Find where the given text appears and provide that cell's center as (x, y) coordinate. 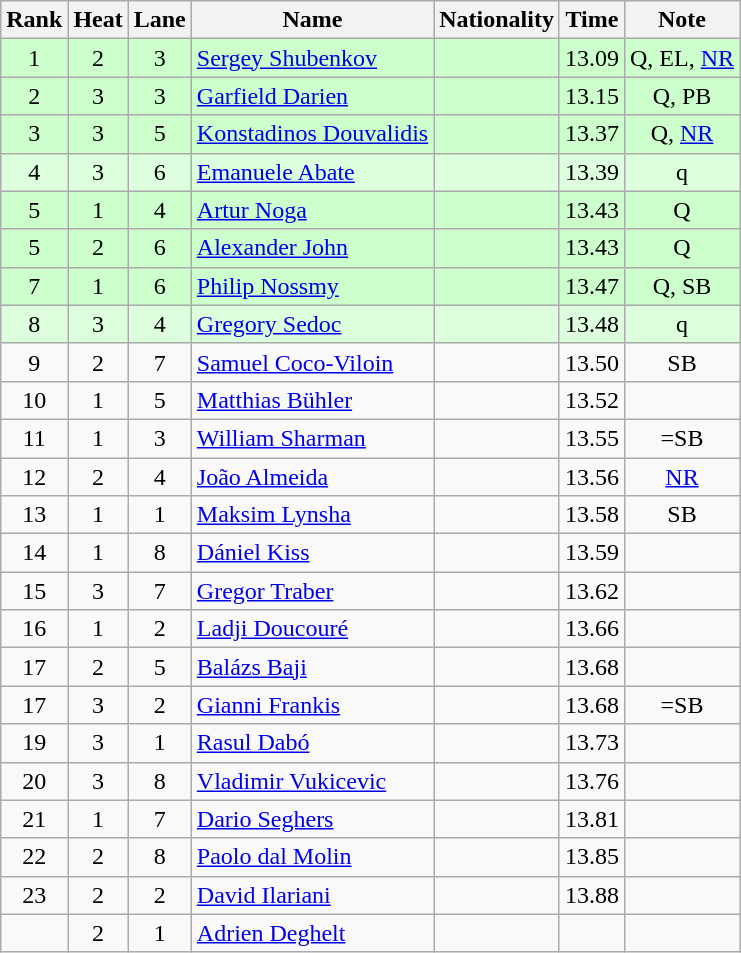
13.55 (592, 438)
Dániel Kiss (312, 553)
22 (34, 857)
9 (34, 362)
13.73 (592, 743)
Vladimir Vukicevic (312, 781)
13.09 (592, 58)
Paolo dal Molin (312, 857)
11 (34, 438)
19 (34, 743)
Name (312, 20)
Emanuele Abate (312, 172)
23 (34, 895)
William Sharman (312, 438)
Balázs Baji (312, 667)
13.15 (592, 96)
Maksim Lynsha (312, 515)
Artur Noga (312, 210)
Garfield Darien (312, 96)
João Almeida (312, 477)
16 (34, 629)
Philip Nossmy (312, 286)
Lane (160, 20)
13.62 (592, 591)
20 (34, 781)
13.88 (592, 895)
Gregor Traber (312, 591)
10 (34, 400)
Gregory Sedoc (312, 324)
13.81 (592, 819)
13.56 (592, 477)
Q, NR (682, 134)
21 (34, 819)
13.59 (592, 553)
Matthias Bühler (312, 400)
David Ilariani (312, 895)
13.37 (592, 134)
14 (34, 553)
15 (34, 591)
Q, EL, NR (682, 58)
Konstadinos Douvalidis (312, 134)
13.52 (592, 400)
13.50 (592, 362)
Q, SB (682, 286)
12 (34, 477)
Note (682, 20)
Rasul Dabó (312, 743)
13.76 (592, 781)
13.47 (592, 286)
13.58 (592, 515)
Dario Seghers (312, 819)
13.85 (592, 857)
Nationality (497, 20)
Sergey Shubenkov (312, 58)
NR (682, 477)
13.66 (592, 629)
13.48 (592, 324)
Rank (34, 20)
13.39 (592, 172)
Q, PB (682, 96)
Gianni Frankis (312, 705)
Time (592, 20)
Heat (98, 20)
Alexander John (312, 248)
Samuel Coco-Viloin (312, 362)
Ladji Doucouré (312, 629)
13 (34, 515)
Adrien Deghelt (312, 933)
